Return [X, Y] of the center of cell containing provided text 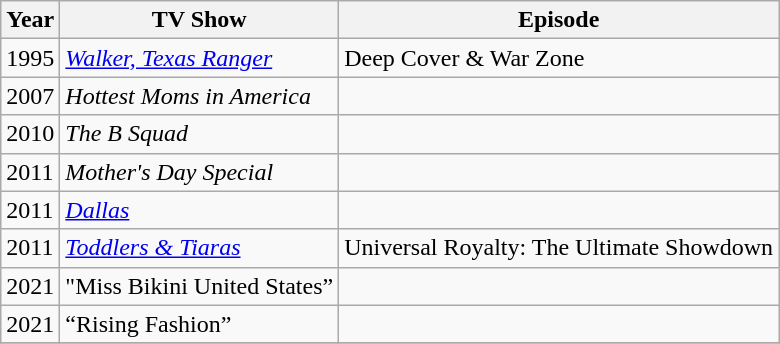
The B Squad [200, 134]
Episode [559, 20]
TV Show [200, 20]
2010 [30, 134]
Walker, Texas Ranger [200, 58]
1995 [30, 58]
"Miss Bikini United States” [200, 286]
Toddlers & Tiaras [200, 248]
2007 [30, 96]
Deep Cover & War Zone [559, 58]
Universal Royalty: The Ultimate Showdown [559, 248]
“Rising Fashion” [200, 324]
Dallas [200, 210]
Year [30, 20]
Mother's Day Special [200, 172]
Hottest Moms in America [200, 96]
